Identify which cell holds the provided text, then report its [x, y] central coordinate. 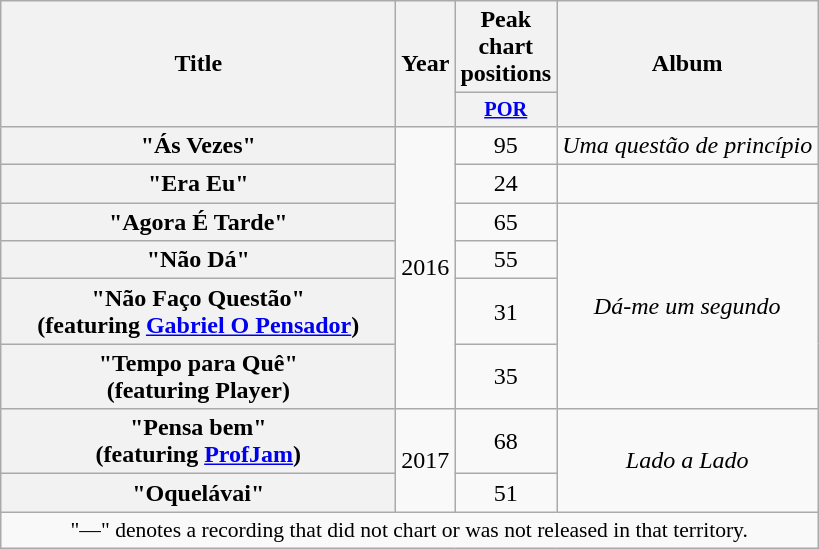
68 [506, 442]
31 [506, 312]
Album [688, 64]
"Era Eu" [198, 184]
"—" denotes a recording that did not chart or was not released in that territory. [410, 530]
51 [506, 493]
2016 [426, 267]
"Agora É Tarde" [198, 222]
POR [506, 110]
"Pensa bem"(featuring ProfJam) [198, 442]
Dá-me um segundo [688, 306]
Uma questão de princípio [688, 145]
Title [198, 64]
"Oquelávai" [198, 493]
35 [506, 376]
"Não Faço Questão"(featuring Gabriel O Pensador) [198, 312]
"Não Dá" [198, 260]
65 [506, 222]
"Tempo para Quê"(featuring Player) [198, 376]
Lado a Lado [688, 460]
24 [506, 184]
95 [506, 145]
Year [426, 64]
2017 [426, 460]
55 [506, 260]
"Ás Vezes" [198, 145]
Peak chart positions [506, 47]
